Output the (X, Y) coordinate of the center of the cell containing the given text.  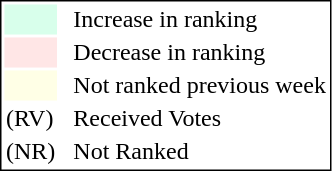
(NR) (30, 151)
Not ranked previous week (200, 85)
Not Ranked (200, 151)
(RV) (30, 119)
Decrease in ranking (200, 53)
Increase in ranking (200, 19)
Received Votes (200, 119)
